Scan for the cell matching the given text and deliver its [x, y] coordinate at center. 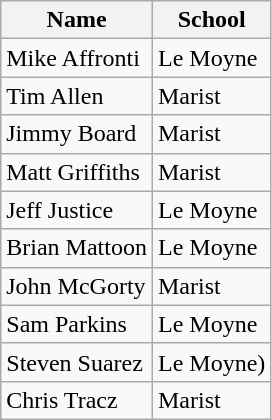
Sam Parkins [77, 324]
Brian Mattoon [77, 248]
Chris Tracz [77, 400]
Jimmy Board [77, 134]
School [211, 20]
Matt Griffiths [77, 172]
Steven Suarez [77, 362]
Jeff Justice [77, 210]
Tim Allen [77, 96]
Mike Affronti [77, 58]
Name [77, 20]
John McGorty [77, 286]
Le Moyne) [211, 362]
